From the cell containing the given text, extract its center point as [X, Y] coordinate. 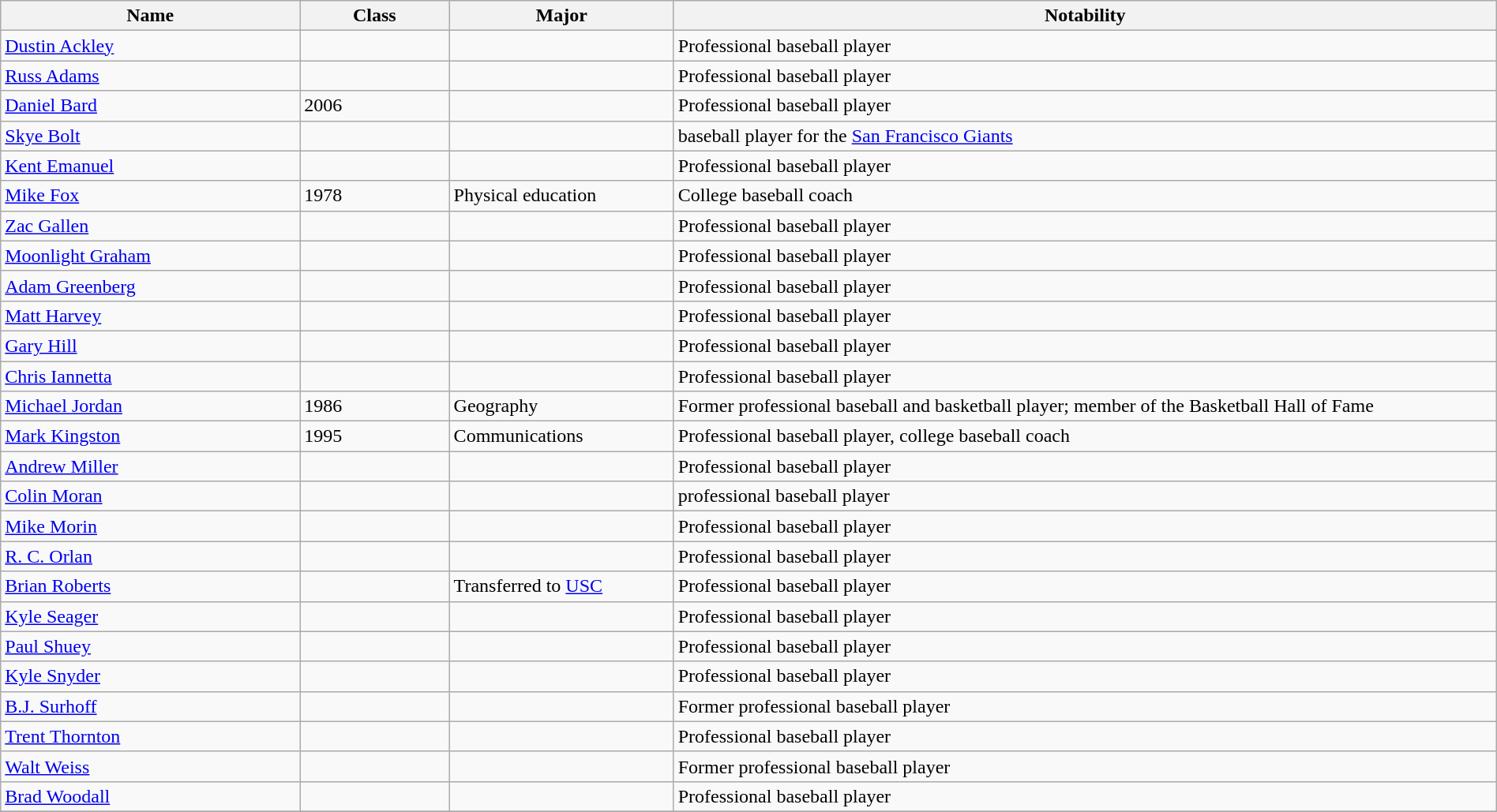
Class [374, 16]
Trent Thornton [150, 736]
baseball player for the San Francisco Giants [1085, 136]
Skye Bolt [150, 136]
2006 [374, 106]
Walt Weiss [150, 766]
Geography [561, 406]
Brian Roberts [150, 586]
Daniel Bard [150, 106]
Mark Kingston [150, 436]
Kent Emanuel [150, 166]
Paul Shuey [150, 646]
Chris Iannetta [150, 376]
Moonlight Graham [150, 256]
Andrew Miller [150, 466]
Major [561, 16]
1978 [374, 196]
Russ Adams [150, 76]
Gary Hill [150, 346]
Former professional baseball and basketball player; member of the Basketball Hall of Fame [1085, 406]
College baseball coach [1085, 196]
Kyle Seager [150, 616]
Notability [1085, 16]
Matt Harvey [150, 316]
1995 [374, 436]
Transferred to USC [561, 586]
R. C. Orlan [150, 556]
Zac Gallen [150, 226]
Name [150, 16]
Mike Fox [150, 196]
B.J. Surhoff [150, 706]
Physical education [561, 196]
professional baseball player [1085, 496]
Professional baseball player, college baseball coach [1085, 436]
Brad Woodall [150, 796]
Adam Greenberg [150, 286]
Colin Moran [150, 496]
1986 [374, 406]
Mike Morin [150, 526]
Communications [561, 436]
Kyle Snyder [150, 676]
Michael Jordan [150, 406]
Dustin Ackley [150, 46]
